Extract the [x, y] coordinate from the center of the cell holding the provided text.  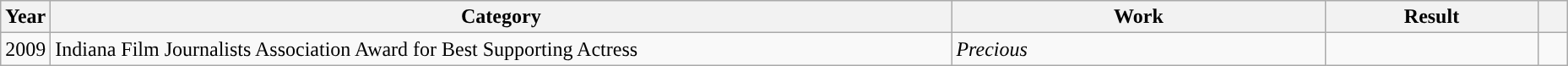
Work [1138, 17]
Precious [1138, 49]
2009 [25, 49]
Result [1432, 17]
Indiana Film Journalists Association Award for Best Supporting Actress [502, 49]
Year [25, 17]
Category [502, 17]
